Identify which cell holds the provided text, then report its [X, Y] central coordinate. 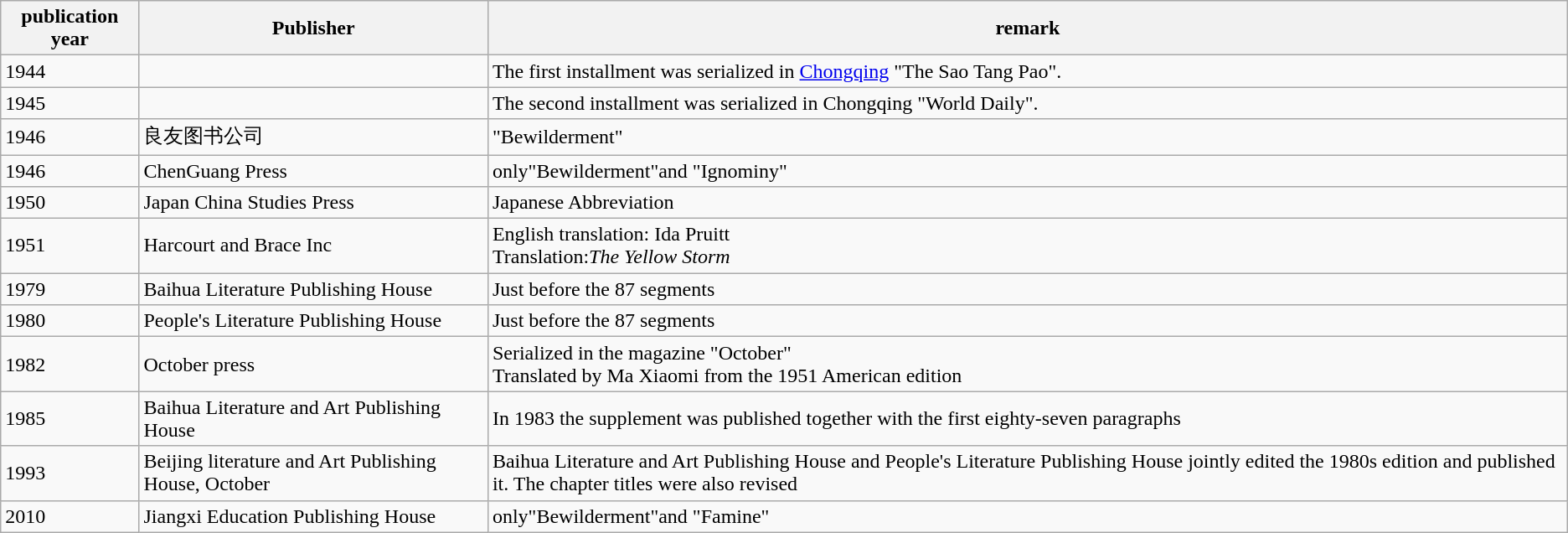
1951 [70, 246]
Jiangxi Education Publishing House [313, 516]
良友图书公司 [313, 137]
English translation: Ida PruittTranslation:The Yellow Storm [1027, 246]
Japanese Abbreviation [1027, 203]
Serialized in the magazine "October"Translated by Ma Xiaomi from the 1951 American edition [1027, 364]
1982 [70, 364]
Baihua Literature and Art Publishing House [313, 419]
1993 [70, 473]
In 1983 the supplement was published together with the first eighty-seven paragraphs [1027, 419]
only"Bewilderment"and "Famine" [1027, 516]
1944 [70, 71]
1979 [70, 289]
People's Literature Publishing House [313, 321]
Beijing literature and Art Publishing House, October [313, 473]
The second installment was serialized in Chongqing "World Daily". [1027, 103]
only"Bewilderment"and "Ignominy" [1027, 170]
Publisher [313, 28]
"Bewilderment" [1027, 137]
1980 [70, 321]
1950 [70, 203]
The first installment was serialized in Chongqing "The Sao Tang Pao". [1027, 71]
publication year [70, 28]
1945 [70, 103]
1985 [70, 419]
October press [313, 364]
2010 [70, 516]
Japan China Studies Press [313, 203]
Harcourt and Brace Inc [313, 246]
Baihua Literature Publishing House [313, 289]
ChenGuang Press [313, 170]
remark [1027, 28]
